For the text-containing cell, return its midpoint in (x, y) coordinate format. 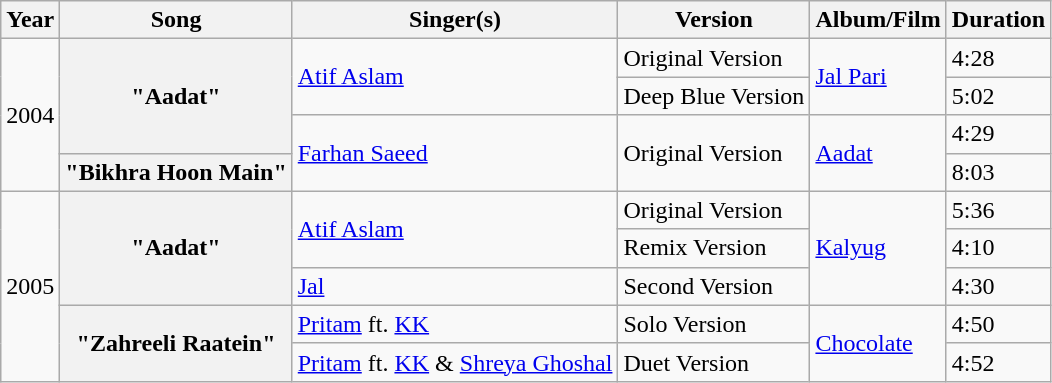
Duet Version (714, 362)
4:30 (998, 286)
Pritam ft. KK (455, 324)
4:10 (998, 248)
Version (714, 20)
Album/Film (878, 20)
4:28 (998, 58)
5:36 (998, 210)
8:03 (998, 172)
4:50 (998, 324)
5:02 (998, 96)
Chocolate (878, 343)
4:52 (998, 362)
Second Version (714, 286)
Aadat (878, 153)
Jal Pari (878, 77)
Singer(s) (455, 20)
Solo Version (714, 324)
Year (30, 20)
4:29 (998, 134)
Deep Blue Version (714, 96)
2004 (30, 115)
2005 (30, 286)
Song (176, 20)
Pritam ft. KK & Shreya Ghoshal (455, 362)
Duration (998, 20)
Farhan Saeed (455, 153)
"Bikhra Hoon Main" (176, 172)
"Zahreeli Raatein" (176, 343)
Remix Version (714, 248)
Kalyug (878, 248)
Jal (455, 286)
